Return [X, Y] of the center of cell containing provided text 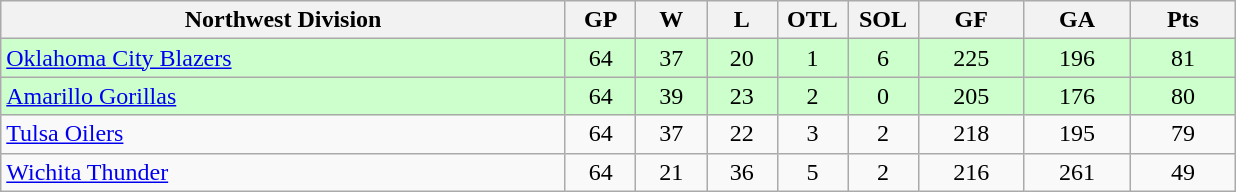
49 [1183, 172]
261 [1077, 172]
Pts [1183, 20]
225 [971, 58]
GP [600, 20]
GA [1077, 20]
5 [812, 172]
205 [971, 96]
Oklahoma City Blazers [284, 58]
0 [884, 96]
176 [1077, 96]
L [742, 20]
196 [1077, 58]
Amarillo Gorillas [284, 96]
Wichita Thunder [284, 172]
39 [672, 96]
79 [1183, 134]
OTL [812, 20]
W [672, 20]
6 [884, 58]
21 [672, 172]
20 [742, 58]
216 [971, 172]
GF [971, 20]
SOL [884, 20]
195 [1077, 134]
Tulsa Oilers [284, 134]
23 [742, 96]
1 [812, 58]
22 [742, 134]
81 [1183, 58]
80 [1183, 96]
218 [971, 134]
36 [742, 172]
Northwest Division [284, 20]
3 [812, 134]
